Capture the cell that displays the provided text and extract its (X, Y) central coordinate. 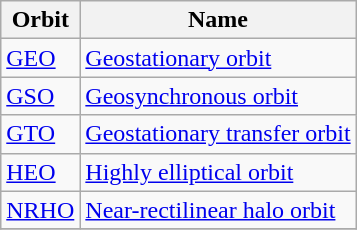
Orbit (40, 20)
GSO (40, 96)
NRHO (40, 210)
Name (218, 20)
Geostationary transfer orbit (218, 134)
Highly elliptical orbit (218, 172)
GTO (40, 134)
Geostationary orbit (218, 58)
Geosynchronous orbit (218, 96)
GEO (40, 58)
HEO (40, 172)
Near-rectilinear halo orbit (218, 210)
